Return the (x, y) coordinate for the center point of the cell that contains the specified text.  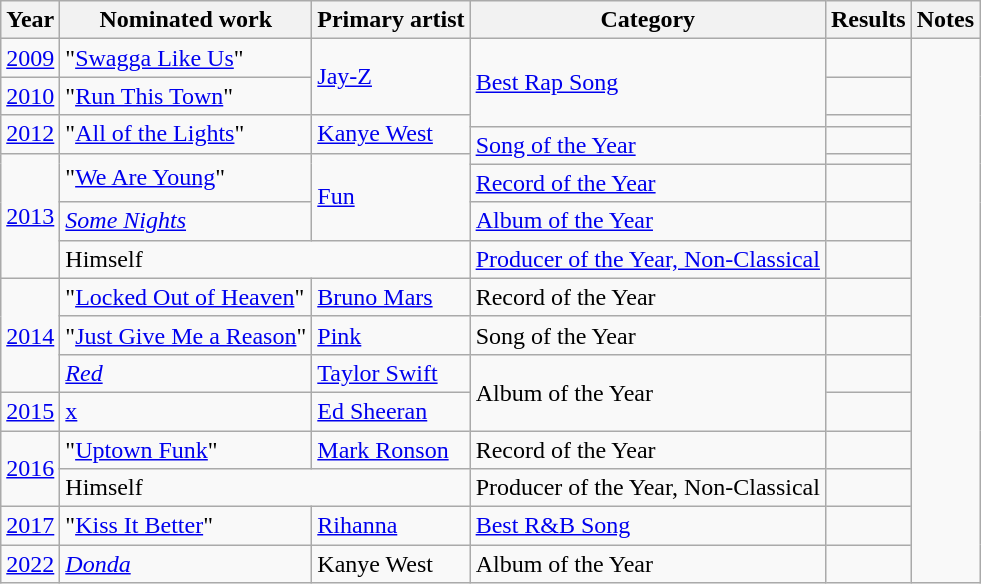
Jay-Z (391, 77)
x (186, 411)
Primary artist (391, 20)
Notes (945, 20)
Some Nights (186, 221)
"Kiss It Better" (186, 526)
2014 (30, 335)
"Just Give Me a Reason" (186, 335)
"We Are Young" (186, 178)
2017 (30, 526)
Best R&B Song (648, 526)
Mark Ronson (391, 449)
"Run This Town" (186, 96)
"Uptown Funk" (186, 449)
Fun (391, 196)
Bruno Mars (391, 297)
2015 (30, 411)
Ed Sheeran (391, 411)
Best Rap Song (648, 82)
2010 (30, 96)
2022 (30, 564)
Rihanna (391, 526)
"Swagga Like Us" (186, 58)
2016 (30, 468)
2012 (30, 134)
Nominated work (186, 20)
2013 (30, 216)
2009 (30, 58)
Donda (186, 564)
"All of the Lights" (186, 134)
Red (186, 373)
"Locked Out of Heaven" (186, 297)
Taylor Swift (391, 373)
Results (868, 20)
Year (30, 20)
Category (648, 20)
Pink (391, 335)
